Detect which cell encompasses the target text, then output its [x, y] center coordinate. 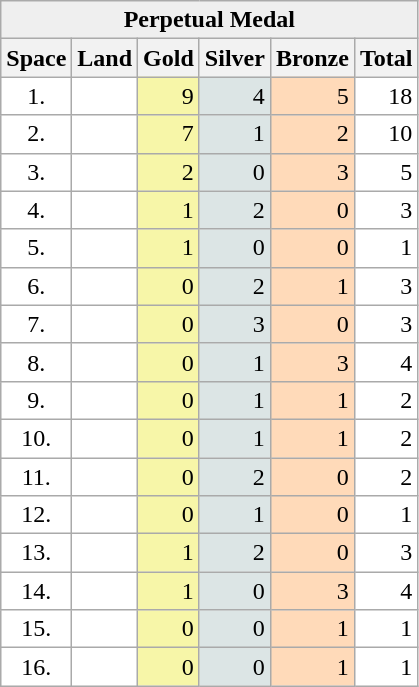
6. [36, 286]
5. [36, 248]
Perpetual Medal [210, 20]
18 [386, 96]
10. [36, 438]
3. [36, 172]
7. [36, 324]
Silver [234, 58]
9. [36, 400]
11. [36, 477]
8. [36, 362]
1. [36, 96]
9 [169, 96]
4. [36, 210]
Bronze [312, 58]
12. [36, 515]
Land [105, 58]
Gold [169, 58]
Space [36, 58]
15. [36, 629]
10 [386, 134]
13. [36, 553]
7 [169, 134]
16. [36, 667]
14. [36, 591]
2. [36, 134]
Total [386, 58]
